Find where the given text appears and provide that cell's center as (x, y) coordinate. 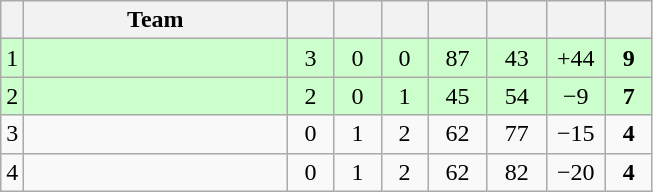
82 (516, 172)
43 (516, 58)
45 (458, 96)
54 (516, 96)
Team (156, 20)
87 (458, 58)
7 (628, 96)
−9 (576, 96)
−15 (576, 134)
+44 (576, 58)
−20 (576, 172)
9 (628, 58)
77 (516, 134)
